Identify which cell holds the provided text, then report its (x, y) central coordinate. 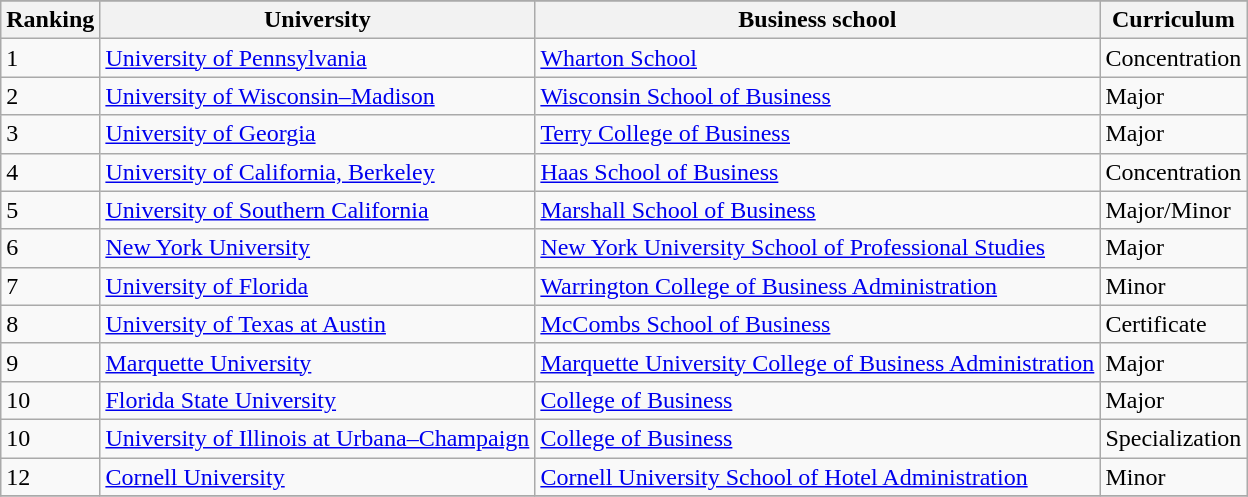
1 (50, 58)
6 (50, 248)
Cornell University School of Hotel Administration (818, 477)
Marshall School of Business (818, 210)
New York University (318, 248)
Terry College of Business (818, 134)
University of Florida (318, 286)
Florida State University (318, 400)
University (318, 20)
Marquette University College of Business Administration (818, 362)
9 (50, 362)
Wharton School (818, 58)
University of Georgia (318, 134)
Major/Minor (1174, 210)
12 (50, 477)
University of Illinois at Urbana–Champaign (318, 438)
University of Pennsylvania (318, 58)
Haas School of Business (818, 172)
3 (50, 134)
4 (50, 172)
Curriculum (1174, 20)
Ranking (50, 20)
Wisconsin School of Business (818, 96)
University of Texas at Austin (318, 324)
Specialization (1174, 438)
University of California, Berkeley (318, 172)
New York University School of Professional Studies (818, 248)
5 (50, 210)
Warrington College of Business Administration (818, 286)
University of Wisconsin–Madison (318, 96)
Marquette University (318, 362)
McCombs School of Business (818, 324)
2 (50, 96)
Certificate (1174, 324)
Cornell University (318, 477)
8 (50, 324)
7 (50, 286)
University of Southern California (318, 210)
Business school (818, 20)
